Determine the [x, y] coordinate at the center of the cell enclosing the given text.  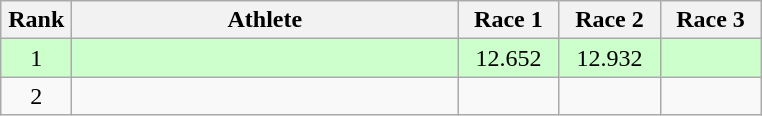
12.652 [508, 58]
Athlete [265, 20]
12.932 [610, 58]
Race 1 [508, 20]
Rank [36, 20]
1 [36, 58]
Race 2 [610, 20]
2 [36, 96]
Race 3 [710, 20]
